From the cell containing the given text, extract its center point as [X, Y] coordinate. 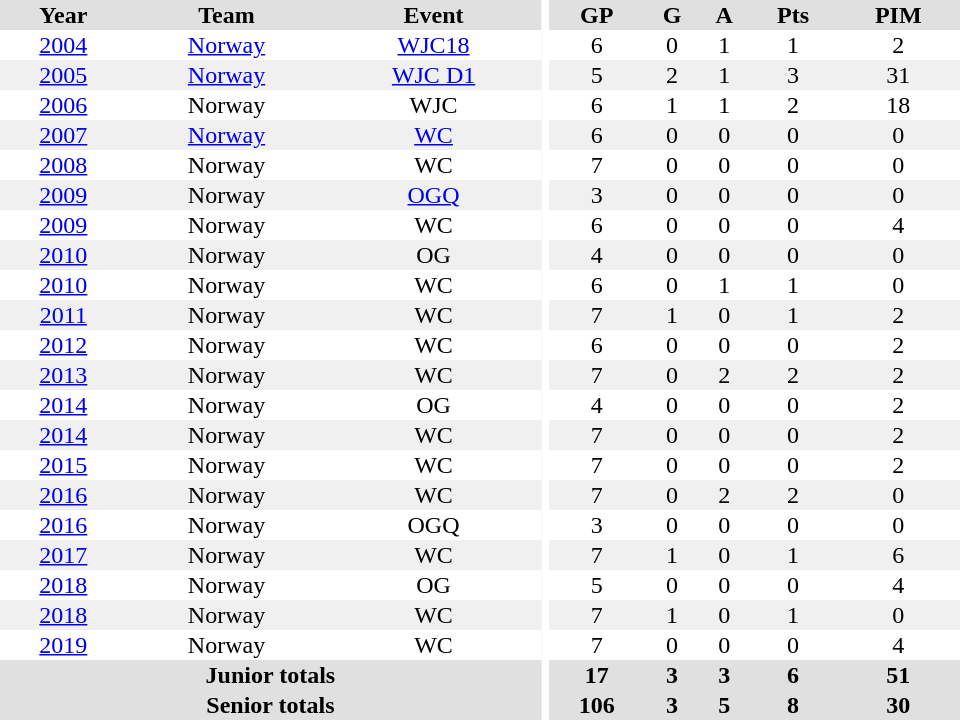
31 [898, 75]
2004 [64, 45]
Event [434, 15]
WJC D1 [434, 75]
106 [596, 705]
Year [64, 15]
2019 [64, 645]
18 [898, 105]
WJC [434, 105]
2006 [64, 105]
8 [794, 705]
WJC18 [434, 45]
Senior totals [270, 705]
2005 [64, 75]
2008 [64, 165]
2015 [64, 465]
Junior totals [270, 675]
51 [898, 675]
G [672, 15]
2012 [64, 345]
2011 [64, 315]
2013 [64, 375]
Pts [794, 15]
30 [898, 705]
2017 [64, 555]
Team [227, 15]
2007 [64, 135]
17 [596, 675]
GP [596, 15]
PIM [898, 15]
A [724, 15]
